For the text-containing cell, return its midpoint in [x, y] coordinate format. 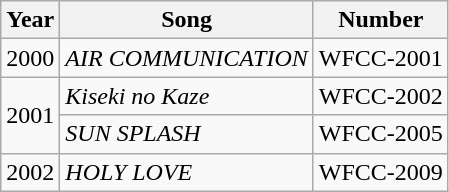
2001 [30, 115]
WFCC-2002 [380, 96]
WFCC-2009 [380, 172]
HOLY LOVE [187, 172]
2000 [30, 58]
AIR COMMUNICATION [187, 58]
Year [30, 20]
Number [380, 20]
2002 [30, 172]
WFCC-2005 [380, 134]
SUN SPLASH [187, 134]
Kiseki no Kaze [187, 96]
Song [187, 20]
WFCC-2001 [380, 58]
